Detect which cell encompasses the target text, then output its [x, y] center coordinate. 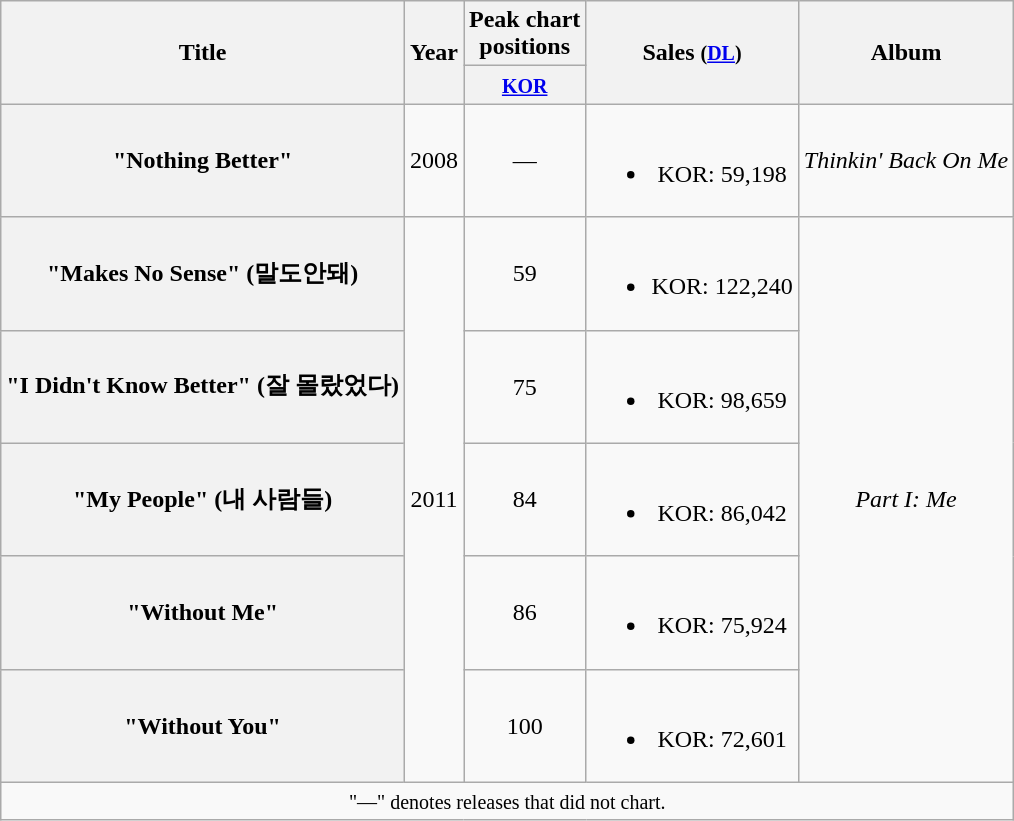
86 [525, 612]
KOR [525, 85]
KOR: 122,240 [692, 274]
"Makes No Sense" (말도안돼) [203, 274]
2011 [434, 500]
"Without You" [203, 726]
KOR: 98,659 [692, 386]
KOR: 75,924 [692, 612]
"My People" (내 사람들) [203, 500]
75 [525, 386]
Album [906, 52]
Title [203, 52]
"Without Me" [203, 612]
Part I: Me [906, 500]
KOR: 59,198 [692, 160]
59 [525, 274]
— [525, 160]
"Nothing Better" [203, 160]
Peak chart positions [525, 34]
Year [434, 52]
Thinkin' Back On Me [906, 160]
"I Didn't Know Better" (잘 몰랐었다) [203, 386]
"—" denotes releases that did not chart. [508, 801]
KOR: 86,042 [692, 500]
100 [525, 726]
Sales (DL) [692, 52]
2008 [434, 160]
KOR: 72,601 [692, 726]
84 [525, 500]
